Pinpoint the cell where the given text exists, returning its [x, y] midpoint coordinate. 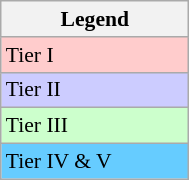
Tier I [95, 55]
Tier III [95, 126]
Tier II [95, 90]
Tier IV & V [95, 162]
Legend [95, 19]
